Return the (x, y) coordinate for the center point of the cell that contains the specified text.  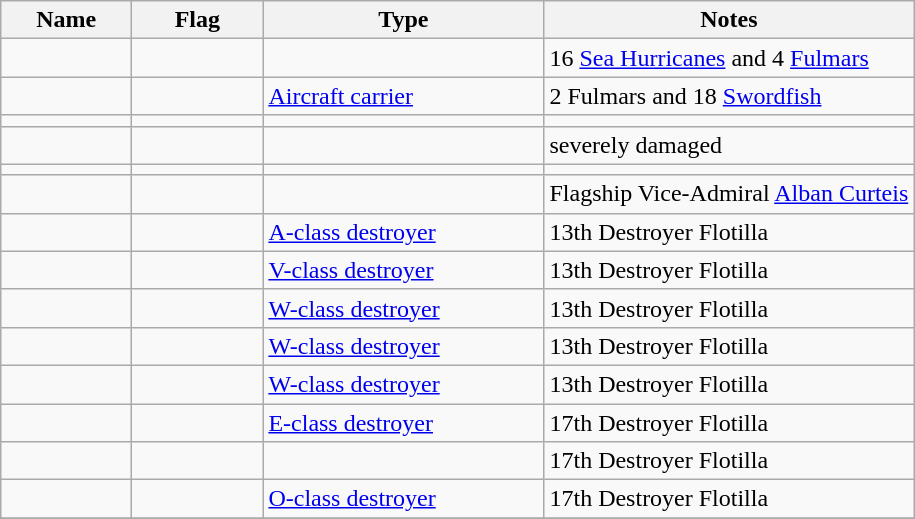
Name (66, 20)
E-class destroyer (404, 423)
16 Sea Hurricanes and 4 Fulmars (729, 58)
A-class destroyer (404, 232)
2 Fulmars and 18 Swordfish (729, 96)
Flag (198, 20)
Flagship Vice-Admiral Alban Curteis (729, 194)
severely damaged (729, 145)
Notes (729, 20)
Aircraft carrier (404, 96)
O-class destroyer (404, 499)
V-class destroyer (404, 270)
Type (404, 20)
